Provide the [x, y] coordinate of the cell's center where the given text is located.  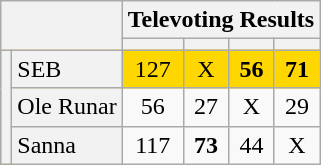
44 [252, 145]
127 [152, 69]
117 [152, 145]
Sanna [67, 145]
71 [297, 69]
27 [206, 107]
SEB [67, 69]
73 [206, 145]
29 [297, 107]
Ole Runar [67, 107]
Televoting Results [221, 20]
